Locate the cell with the specified text and output its [X, Y] center coordinate. 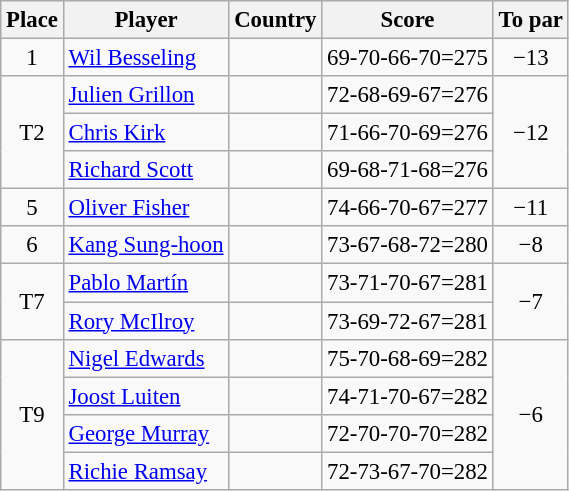
T2 [32, 132]
Pablo Martín [146, 283]
73-67-68-72=280 [408, 245]
74-66-70-67=277 [408, 208]
69-70-66-70=275 [408, 58]
Place [32, 20]
Country [276, 20]
72-68-69-67=276 [408, 95]
69-68-71-68=276 [408, 170]
Score [408, 20]
Joost Luiten [146, 396]
Rory McIlroy [146, 321]
75-70-68-69=282 [408, 358]
Julien Grillon [146, 95]
73-69-72-67=281 [408, 321]
73-71-70-67=281 [408, 283]
−11 [530, 208]
Wil Besseling [146, 58]
−6 [530, 414]
72-70-70-70=282 [408, 433]
−8 [530, 245]
1 [32, 58]
74-71-70-67=282 [408, 396]
Kang Sung-hoon [146, 245]
Player [146, 20]
George Murray [146, 433]
Oliver Fisher [146, 208]
Richard Scott [146, 170]
−7 [530, 302]
71-66-70-69=276 [408, 133]
T7 [32, 302]
−13 [530, 58]
5 [32, 208]
T9 [32, 414]
Richie Ramsay [146, 471]
6 [32, 245]
−12 [530, 132]
To par [530, 20]
72-73-67-70=282 [408, 471]
Nigel Edwards [146, 358]
Chris Kirk [146, 133]
